Provide the (x, y) coordinate of the cell's center where the given text is located.  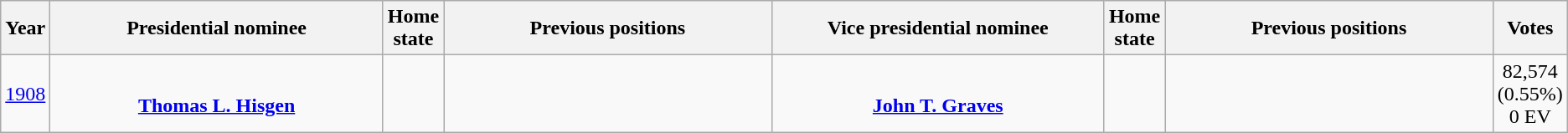
Vice presidential nominee (938, 28)
Votes (1529, 28)
Presidential nominee (217, 28)
John T. Graves (938, 94)
Year (25, 28)
Thomas L. Hisgen (217, 94)
1908 (25, 94)
82,574 (0.55%)0 EV (1529, 94)
